Determine the (x, y) coordinate at the center of the cell enclosing the given text.  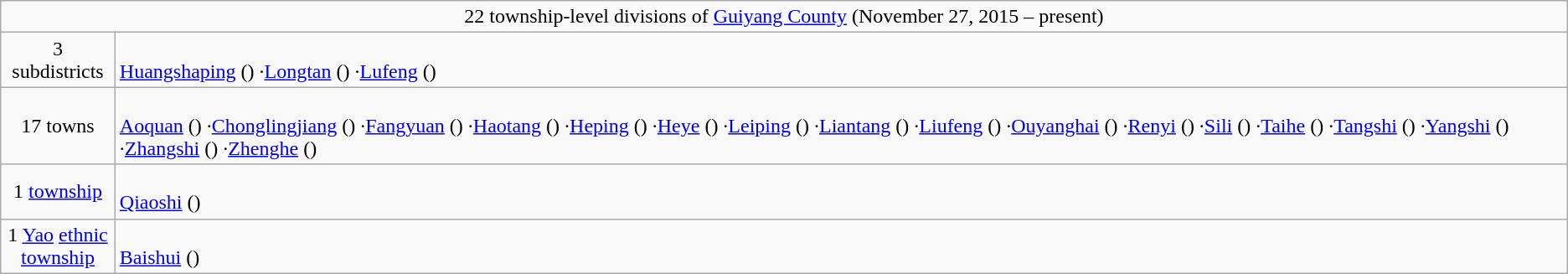
22 township-level divisions of Guiyang County (November 27, 2015 – present) (784, 17)
3 subdistricts (59, 60)
Baishui () (841, 246)
1 township (59, 191)
Huangshaping () ·Longtan () ·Lufeng () (841, 60)
Qiaoshi () (841, 191)
17 towns (59, 126)
1 Yao ethnictownship (59, 246)
